Identify which cell holds the provided text, then report its (X, Y) central coordinate. 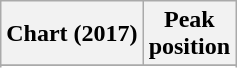
Chart (2017) (72, 34)
Peak position (189, 34)
